Detect which cell encompasses the target text, then output its [X, Y] center coordinate. 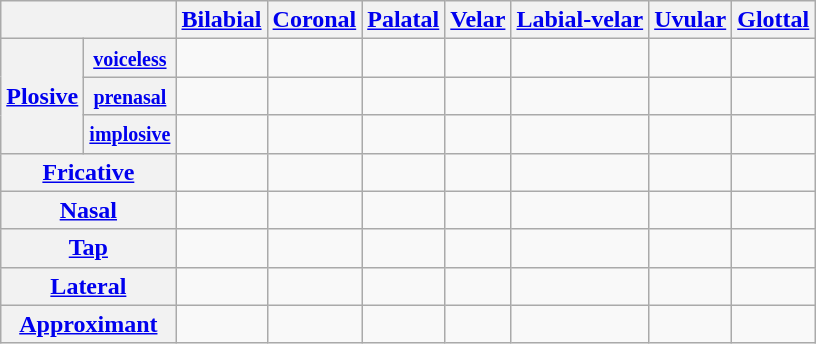
Approximant [88, 324]
Glottal [774, 20]
prenasal [130, 96]
voiceless [130, 58]
Palatal [404, 20]
implosive [130, 134]
Tap [88, 248]
Velar [478, 20]
Bilabial [222, 20]
Lateral [88, 286]
Nasal [88, 210]
Coronal [314, 20]
Fricative [88, 172]
Uvular [690, 20]
Labial-velar [580, 20]
Plosive [42, 96]
